Identify which cell holds the provided text, then report its [X, Y] central coordinate. 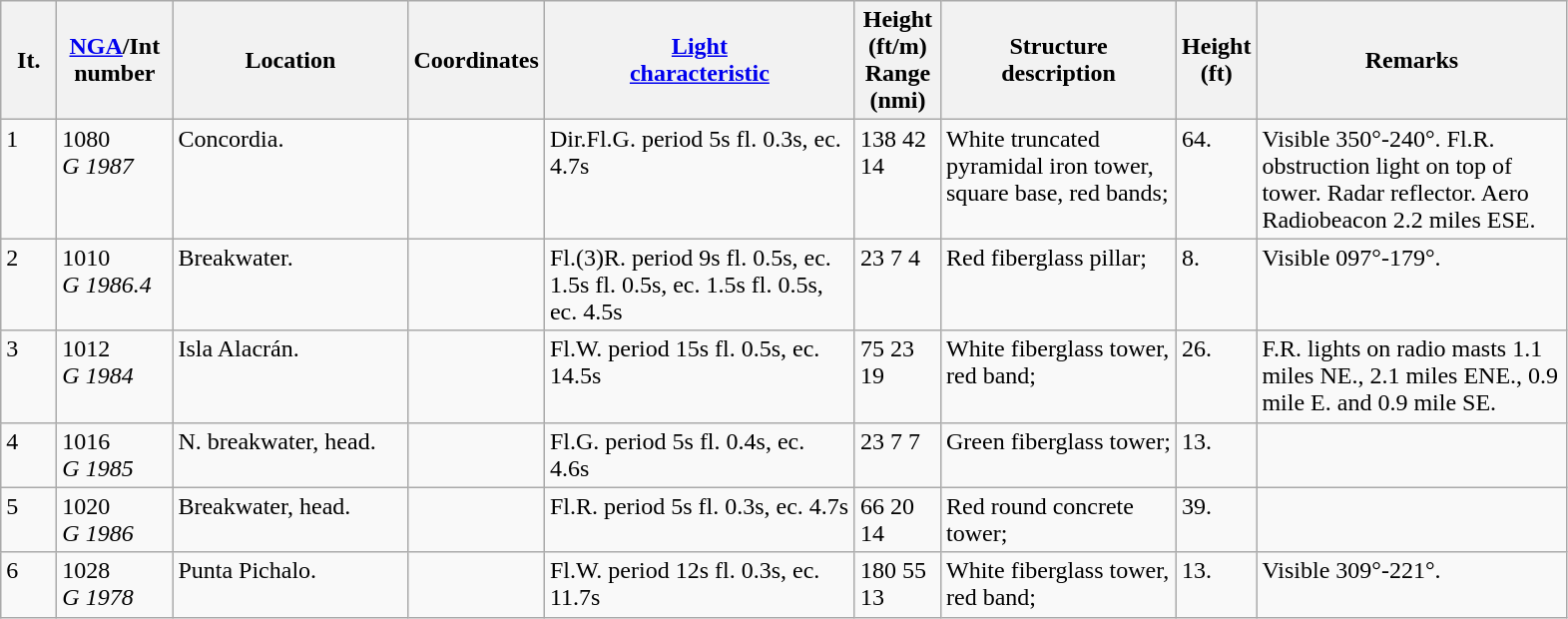
23 7 4 [897, 285]
1080G 1987 [115, 180]
5 [29, 519]
Visible 097°-179°. [1411, 285]
F.R. lights on radio masts 1.1 miles NE., 2.1 miles ENE., 0.9 mile E. and 0.9 mile SE. [1411, 376]
Punta Pichalo. [290, 585]
2 [29, 285]
Height (ft) [1217, 60]
It. [29, 60]
Red round concrete tower; [1058, 519]
Breakwater, head. [290, 519]
Height (ft/m)Range (nmi) [897, 60]
Fl.W. period 15s fl. 0.5s, ec. 14.5s [699, 376]
66 20 14 [897, 519]
8. [1217, 285]
Fl.G. period 5s fl. 0.4s, ec. 4.6s [699, 455]
64. [1217, 180]
NGA/Intnumber [115, 60]
Fl.W. period 12s fl. 0.3s, ec. 11.7s [699, 585]
N. breakwater, head. [290, 455]
4 [29, 455]
Remarks [1411, 60]
Green fiberglass tower; [1058, 455]
138 42 14 [897, 180]
Dir.Fl.G. period 5s fl. 0.3s, ec. 4.7s [699, 180]
1 [29, 180]
1028G 1978 [115, 585]
180 55 13 [897, 585]
Fl.(3)R. period 9s fl. 0.5s, ec. 1.5s fl. 0.5s, ec. 1.5s fl. 0.5s, ec. 4.5s [699, 285]
3 [29, 376]
Structuredescription [1058, 60]
39. [1217, 519]
White truncated pyramidal iron tower, square base, red bands; [1058, 180]
Visible 309°-221°. [1411, 585]
75 23 19 [897, 376]
23 7 7 [897, 455]
1016G 1985 [115, 455]
26. [1217, 376]
Visible 350°-240°. Fl.R. obstruction light on top of tower. Radar reflector. Aero Radiobeacon 2.2 miles ESE. [1411, 180]
Lightcharacteristic [699, 60]
1012G 1984 [115, 376]
Concordia. [290, 180]
Red fiberglass pillar; [1058, 285]
Location [290, 60]
Coordinates [476, 60]
Breakwater. [290, 285]
6 [29, 585]
Fl.R. period 5s fl. 0.3s, ec. 4.7s [699, 519]
Isla Alacrán. [290, 376]
1020G 1986 [115, 519]
1010G 1986.4 [115, 285]
